Extract the [X, Y] coordinate from the center of the cell holding the provided text.  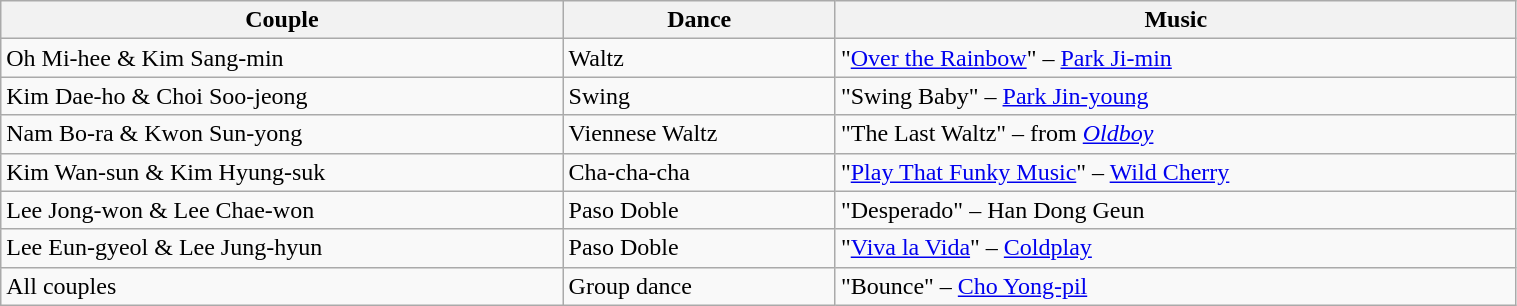
Swing [699, 96]
Viennese Waltz [699, 134]
"Bounce" – Cho Yong-pil [1176, 286]
Nam Bo-ra & Kwon Sun-yong [282, 134]
Lee Eun-gyeol & Lee Jung-hyun [282, 248]
Waltz [699, 58]
"Swing Baby" – Park Jin-young [1176, 96]
Cha-cha-cha [699, 172]
Kim Dae-ho & Choi Soo-jeong [282, 96]
Oh Mi-hee & Kim Sang-min [282, 58]
"The Last Waltz" – from Oldboy [1176, 134]
Dance [699, 20]
"Over the Rainbow" – Park Ji-min [1176, 58]
Kim Wan-sun & Kim Hyung-suk [282, 172]
Lee Jong-won & Lee Chae-won [282, 210]
"Viva la Vida" – Coldplay [1176, 248]
Music [1176, 20]
"Play That Funky Music" – Wild Cherry [1176, 172]
"Desperado" – Han Dong Geun [1176, 210]
Couple [282, 20]
All couples [282, 286]
Group dance [699, 286]
